For the text-containing cell, return its midpoint in [X, Y] coordinate format. 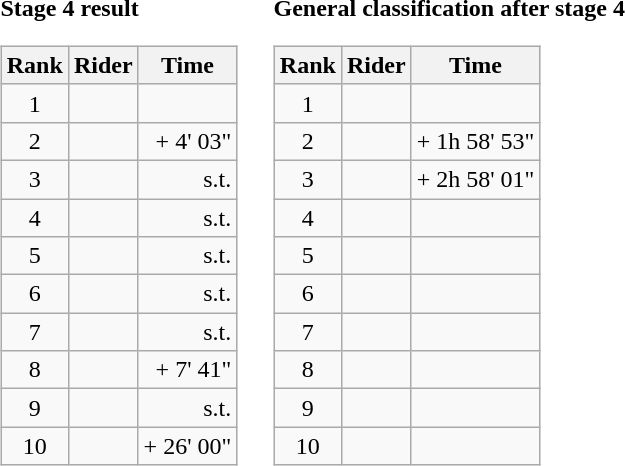
+ 1h 58' 53" [476, 141]
+ 26' 00" [188, 446]
+ 2h 58' 01" [476, 179]
+ 4' 03" [188, 141]
+ 7' 41" [188, 370]
